Extract the [X, Y] coordinate from the center of the cell holding the provided text.  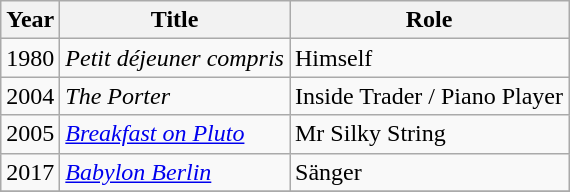
Babylon Berlin [175, 172]
Himself [430, 58]
1980 [30, 58]
Role [430, 20]
Title [175, 20]
2005 [30, 134]
Inside Trader / Piano Player [430, 96]
2004 [30, 96]
Year [30, 20]
2017 [30, 172]
The Porter [175, 96]
Petit déjeuner compris [175, 58]
Breakfast on Pluto [175, 134]
Sänger [430, 172]
Mr Silky String [430, 134]
